Determine the (X, Y) coordinate at the center of the cell enclosing the given text.  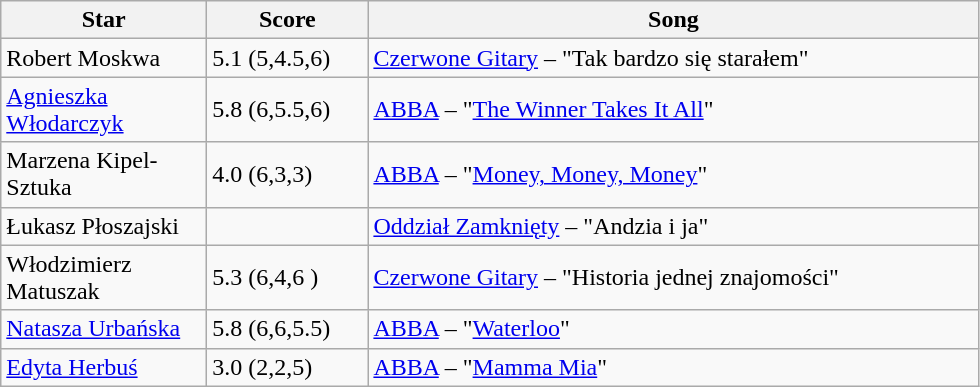
5.3 (6,4,6 ) (288, 278)
5.1 (5,4.5,6) (288, 58)
Edyta Herbuś (104, 367)
Robert Moskwa (104, 58)
5.8 (6,6,5.5) (288, 329)
Song (674, 20)
ABBA – "Waterloo" (674, 329)
Włodzimierz Matuszak (104, 278)
Łukasz Płoszajski (104, 226)
ABBA – "Mamma Mia" (674, 367)
Agnieszka Włodarczyk (104, 110)
4.0 (6,3,3) (288, 174)
Natasza Urbańska (104, 329)
Star (104, 20)
Czerwone Gitary – "Tak bardzo się starałem" (674, 58)
Czerwone Gitary – "Historia jednej znajomości" (674, 278)
Marzena Kipel-Sztuka (104, 174)
5.8 (6,5.5,6) (288, 110)
Oddział Zamknięty – "Andzia i ja" (674, 226)
3.0 (2,2,5) (288, 367)
ABBA – "Money, Money, Money" (674, 174)
ABBA – "The Winner Takes It All" (674, 110)
Score (288, 20)
